Identify which cell holds the provided text, then report its (X, Y) central coordinate. 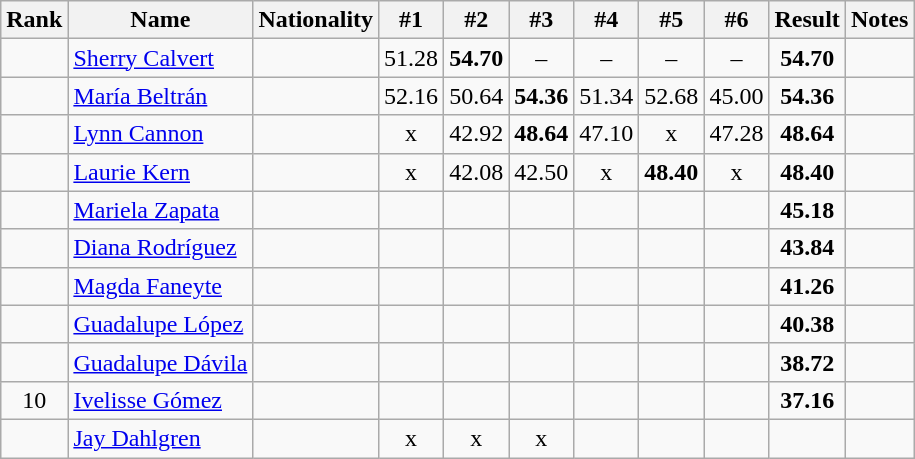
Nationality (316, 20)
#5 (672, 20)
Guadalupe López (160, 324)
51.28 (412, 58)
40.38 (807, 324)
42.50 (542, 172)
#3 (542, 20)
45.00 (736, 96)
10 (34, 400)
50.64 (476, 96)
51.34 (606, 96)
45.18 (807, 210)
52.68 (672, 96)
52.16 (412, 96)
43.84 (807, 248)
42.92 (476, 134)
Ivelisse Gómez (160, 400)
47.10 (606, 134)
Rank (34, 20)
Sherry Calvert (160, 58)
Guadalupe Dávila (160, 362)
María Beltrán (160, 96)
Result (807, 20)
Mariela Zapata (160, 210)
47.28 (736, 134)
#6 (736, 20)
Magda Faneyte (160, 286)
#2 (476, 20)
38.72 (807, 362)
Notes (879, 20)
Laurie Kern (160, 172)
37.16 (807, 400)
Lynn Cannon (160, 134)
Jay Dahlgren (160, 438)
41.26 (807, 286)
#4 (606, 20)
42.08 (476, 172)
#1 (412, 20)
Diana Rodríguez (160, 248)
Name (160, 20)
